Search for the cell housing the specified text and yield its (X, Y) center coordinate. 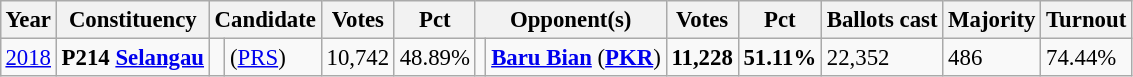
P214 Selangau (132, 57)
(PRS) (273, 57)
Constituency (132, 20)
22,352 (882, 57)
Opponent(s) (570, 20)
74.44% (1086, 57)
Candidate (265, 20)
11,228 (702, 57)
Baru Bian (PKR) (576, 57)
Majority (992, 20)
Turnout (1086, 20)
2018 (28, 57)
Year (28, 20)
48.89% (434, 57)
Ballots cast (882, 20)
51.11% (780, 57)
486 (992, 57)
10,742 (358, 57)
